From the cell containing the given text, extract its center point as [X, Y] coordinate. 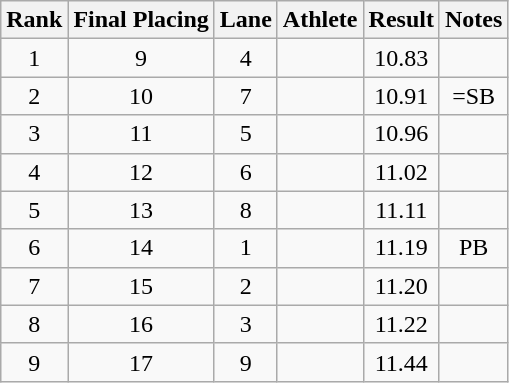
Athlete [320, 20]
Lane [246, 20]
14 [141, 248]
13 [141, 210]
16 [141, 324]
11.44 [401, 362]
10.96 [401, 134]
11 [141, 134]
=SB [473, 96]
10.83 [401, 58]
Rank [34, 20]
10.91 [401, 96]
PB [473, 248]
15 [141, 286]
Notes [473, 20]
12 [141, 172]
11.22 [401, 324]
10 [141, 96]
Result [401, 20]
Final Placing [141, 20]
11.11 [401, 210]
11.02 [401, 172]
11.19 [401, 248]
17 [141, 362]
11.20 [401, 286]
